Return the (X, Y) coordinate for the center point of the cell that contains the specified text.  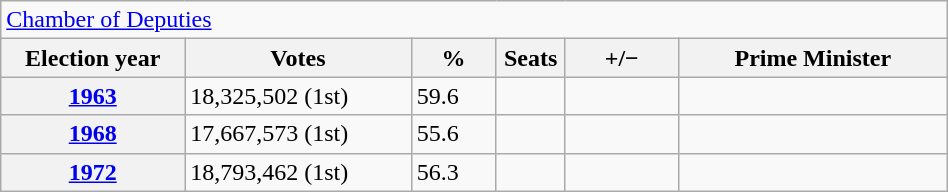
56.3 (454, 172)
Prime Minister (812, 58)
+/− (622, 58)
18,793,462 (1st) (298, 172)
Election year (93, 58)
1968 (93, 134)
Chamber of Deputies (474, 20)
18,325,502 (1st) (298, 96)
59.6 (454, 96)
55.6 (454, 134)
1963 (93, 96)
Seats (530, 58)
% (454, 58)
Votes (298, 58)
1972 (93, 172)
17,667,573 (1st) (298, 134)
